Identify which cell holds the provided text, then report its (X, Y) central coordinate. 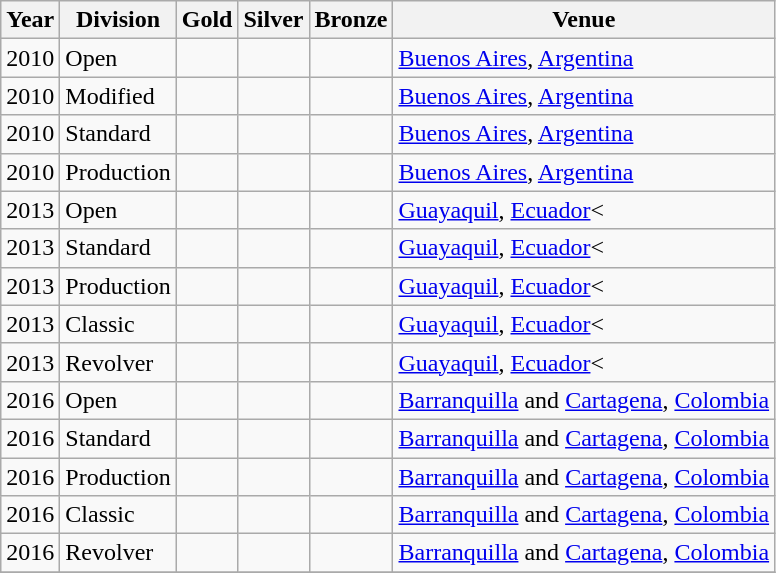
Silver (274, 20)
Division (118, 20)
Gold (207, 20)
Bronze (351, 20)
Modified (118, 96)
Year (30, 20)
Venue (584, 20)
